Pinpoint the cell where the given text exists, returning its [x, y] midpoint coordinate. 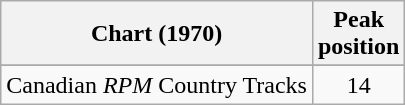
Peakposition [358, 34]
14 [358, 85]
Chart (1970) [157, 34]
Canadian RPM Country Tracks [157, 85]
